Determine the [X, Y] coordinate at the center of the cell enclosing the given text.  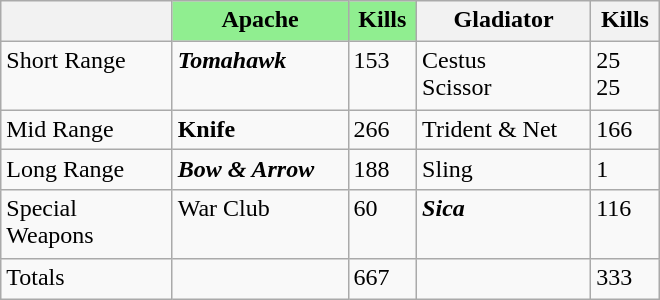
60 [382, 224]
Sling [504, 170]
Special Weapons [86, 224]
Mid Range [86, 130]
Sica [504, 224]
166 [626, 130]
188 [382, 170]
Trident & Net [504, 130]
Apache [260, 21]
667 [382, 279]
2525 [626, 76]
1 [626, 170]
Knife [260, 130]
333 [626, 279]
Bow & Arrow [260, 170]
Tomahawk [260, 76]
Long Range [86, 170]
153 [382, 76]
Short Range [86, 76]
Totals [86, 279]
War Club [260, 224]
CestusScissor [504, 76]
Gladiator [504, 21]
266 [382, 130]
116 [626, 224]
